Capture the cell that displays the provided text and extract its (X, Y) central coordinate. 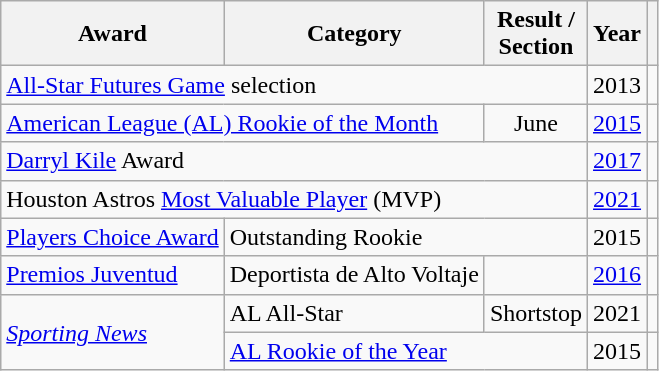
Shortstop (536, 313)
Outstanding Rookie (406, 237)
All-Star Futures Game selection (294, 85)
Deportista de Alto Voltaje (354, 275)
AL All-Star (354, 313)
Premios Juventud (112, 275)
2013 (618, 85)
American League (AL) Rookie of the Month (243, 123)
Sporting News (112, 332)
Players Choice Award (112, 237)
Houston Astros Most Valuable Player (MVP) (294, 199)
2016 (618, 275)
AL Rookie of the Year (406, 351)
June (536, 123)
Year (618, 34)
Award (112, 34)
2017 (618, 161)
Result / Section (536, 34)
Darryl Kile Award (294, 161)
Category (354, 34)
